From the cell containing the given text, extract its center point as (x, y) coordinate. 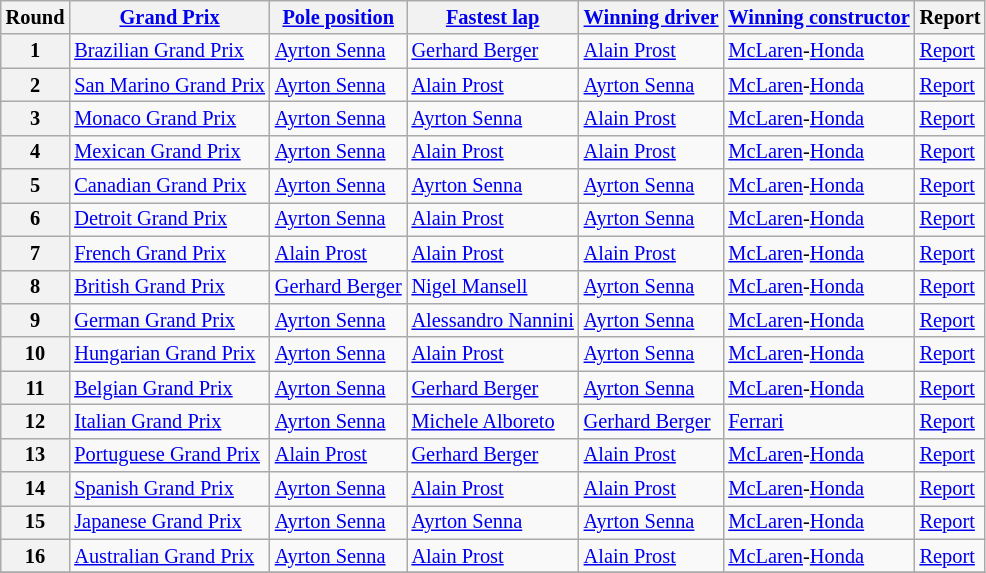
Portuguese Grand Prix (170, 455)
11 (36, 388)
Detroit Grand Prix (170, 219)
Nigel Mansell (493, 287)
Italian Grand Prix (170, 421)
French Grand Prix (170, 253)
Australian Grand Prix (170, 556)
Round (36, 17)
8 (36, 287)
1 (36, 51)
Brazilian Grand Prix (170, 51)
5 (36, 186)
15 (36, 522)
Hungarian Grand Prix (170, 354)
Winning constructor (818, 17)
Grand Prix (170, 17)
12 (36, 421)
13 (36, 455)
16 (36, 556)
9 (36, 320)
Belgian Grand Prix (170, 388)
2 (36, 85)
6 (36, 219)
10 (36, 354)
Ferrari (818, 421)
Spanish Grand Prix (170, 489)
Mexican Grand Prix (170, 152)
San Marino Grand Prix (170, 85)
4 (36, 152)
Canadian Grand Prix (170, 186)
Michele Alboreto (493, 421)
Pole position (338, 17)
Winning driver (652, 17)
Fastest lap (493, 17)
7 (36, 253)
British Grand Prix (170, 287)
3 (36, 118)
Japanese Grand Prix (170, 522)
Alessandro Nannini (493, 320)
14 (36, 489)
Monaco Grand Prix (170, 118)
German Grand Prix (170, 320)
